Identify which cell holds the provided text, then report its (x, y) central coordinate. 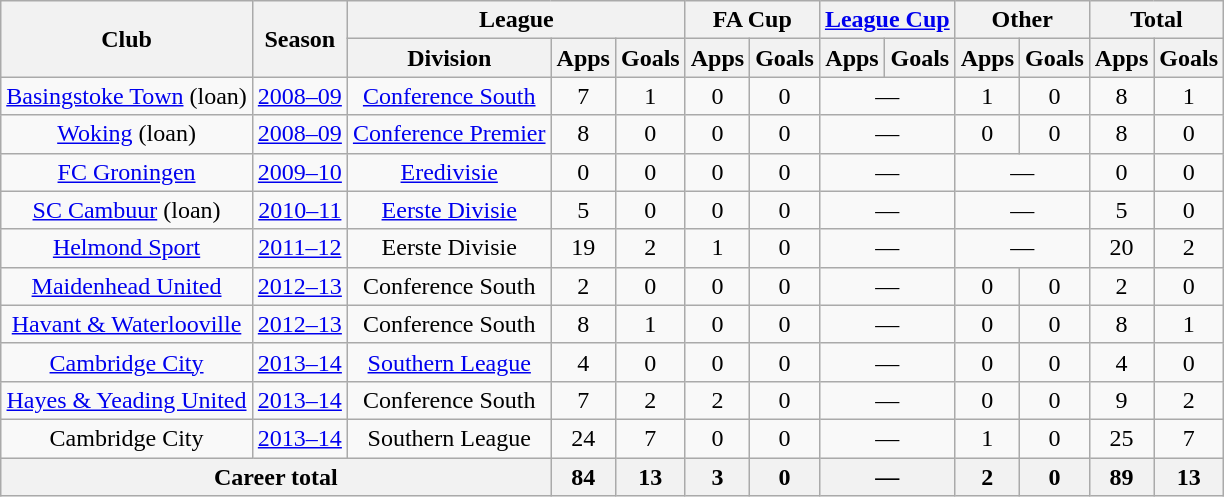
Havant & Waterlooville (127, 324)
Division (449, 58)
19 (583, 248)
Career total (276, 477)
2010–11 (300, 210)
Helmond Sport (127, 248)
Conference Premier (449, 134)
Other (1022, 20)
Total (1156, 20)
20 (1121, 248)
89 (1121, 477)
2011–12 (300, 248)
9 (1121, 400)
League Cup (887, 20)
FC Groningen (127, 172)
Eredivisie (449, 172)
24 (583, 438)
Maidenhead United (127, 286)
League (516, 20)
25 (1121, 438)
3 (717, 477)
Hayes & Yeading United (127, 400)
2009–10 (300, 172)
Woking (loan) (127, 134)
Club (127, 39)
SC Cambuur (loan) (127, 210)
Basingstoke Town (loan) (127, 96)
FA Cup (752, 20)
84 (583, 477)
Season (300, 39)
